Output the (X, Y) coordinate of the center of the cell containing the given text.  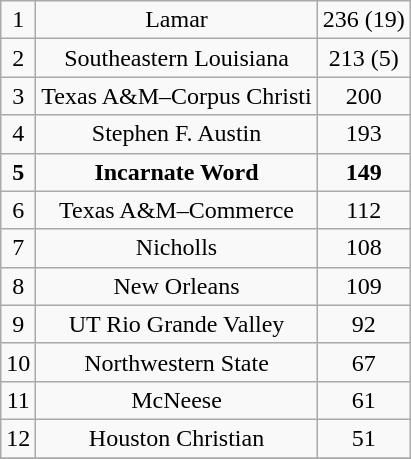
McNeese (176, 400)
109 (364, 286)
200 (364, 96)
213 (5) (364, 58)
236 (19) (364, 20)
Northwestern State (176, 362)
7 (18, 248)
Stephen F. Austin (176, 134)
1 (18, 20)
6 (18, 210)
5 (18, 172)
Southeastern Louisiana (176, 58)
Incarnate Word (176, 172)
UT Rio Grande Valley (176, 324)
193 (364, 134)
9 (18, 324)
Texas A&M–Commerce (176, 210)
11 (18, 400)
8 (18, 286)
Lamar (176, 20)
3 (18, 96)
108 (364, 248)
2 (18, 58)
61 (364, 400)
4 (18, 134)
New Orleans (176, 286)
112 (364, 210)
Nicholls (176, 248)
51 (364, 438)
12 (18, 438)
92 (364, 324)
10 (18, 362)
149 (364, 172)
Houston Christian (176, 438)
67 (364, 362)
Texas A&M–Corpus Christi (176, 96)
